Search for the cell housing the specified text and yield its (X, Y) center coordinate. 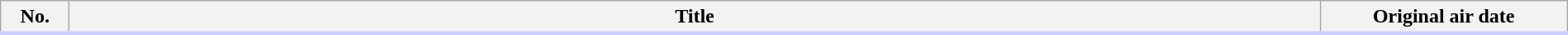
Title (695, 17)
No. (35, 17)
Original air date (1444, 17)
